Capture the cell that displays the provided text and extract its [x, y] central coordinate. 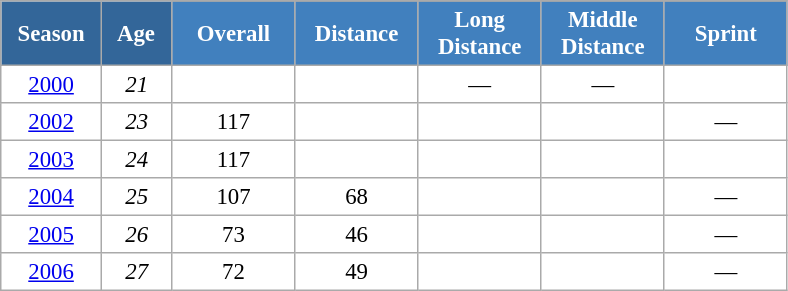
2002 [52, 122]
24 [136, 160]
Age [136, 34]
46 [356, 235]
68 [356, 197]
2004 [52, 197]
Season [52, 34]
25 [136, 197]
Sprint [726, 34]
Distance [356, 34]
26 [136, 235]
107 [234, 197]
23 [136, 122]
73 [234, 235]
2000 [52, 85]
Middle Distance [602, 34]
2003 [52, 160]
2005 [52, 235]
Long Distance [480, 34]
Overall [234, 34]
21 [136, 85]
